Pinpoint the cell where the given text exists, returning its (X, Y) midpoint coordinate. 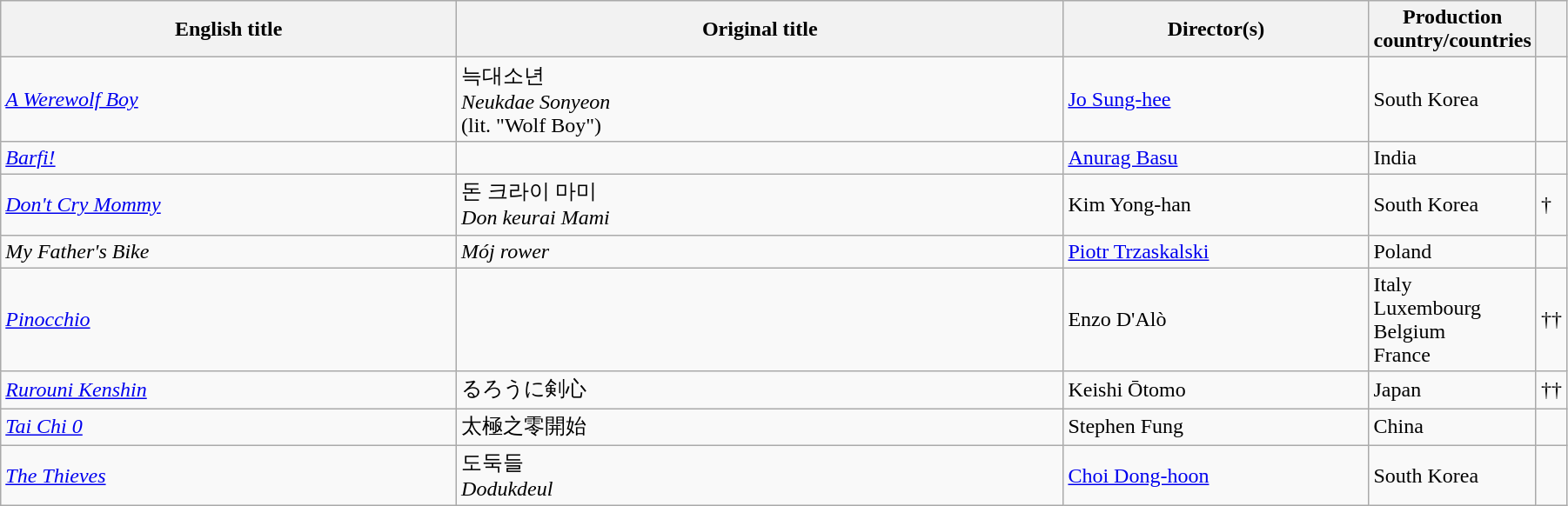
Japan (1452, 389)
A Werewolf Boy (229, 99)
Kim Yong-han (1216, 204)
Piotr Trzaskalski (1216, 251)
My Father's Bike (229, 251)
늑대소년Neukdae Sonyeon(lit. "Wolf Boy") (761, 99)
ItalyLuxembourgBelgiumFrance (1452, 320)
Anurag Basu (1216, 157)
Stephen Fung (1216, 428)
Keishi Ōtomo (1216, 389)
Director(s) (1216, 30)
돈 크라이 마미Don keurai Mami (761, 204)
Enzo D'Alò (1216, 320)
Pinocchio (229, 320)
Mój rower (761, 251)
English title (229, 30)
Poland (1452, 251)
도둑들Dodukdeul (761, 476)
India (1452, 157)
Don't Cry Mommy (229, 204)
太極之零開始 (761, 428)
Production country/countries (1452, 30)
Barfi! (229, 157)
The Thieves (229, 476)
† (1551, 204)
China (1452, 428)
Original title (761, 30)
Choi Dong-hoon (1216, 476)
Tai Chi 0 (229, 428)
Jo Sung-hee (1216, 99)
Rurouni Kenshin (229, 389)
るろうに剣心 (761, 389)
